Detect which cell encompasses the target text, then output its [x, y] center coordinate. 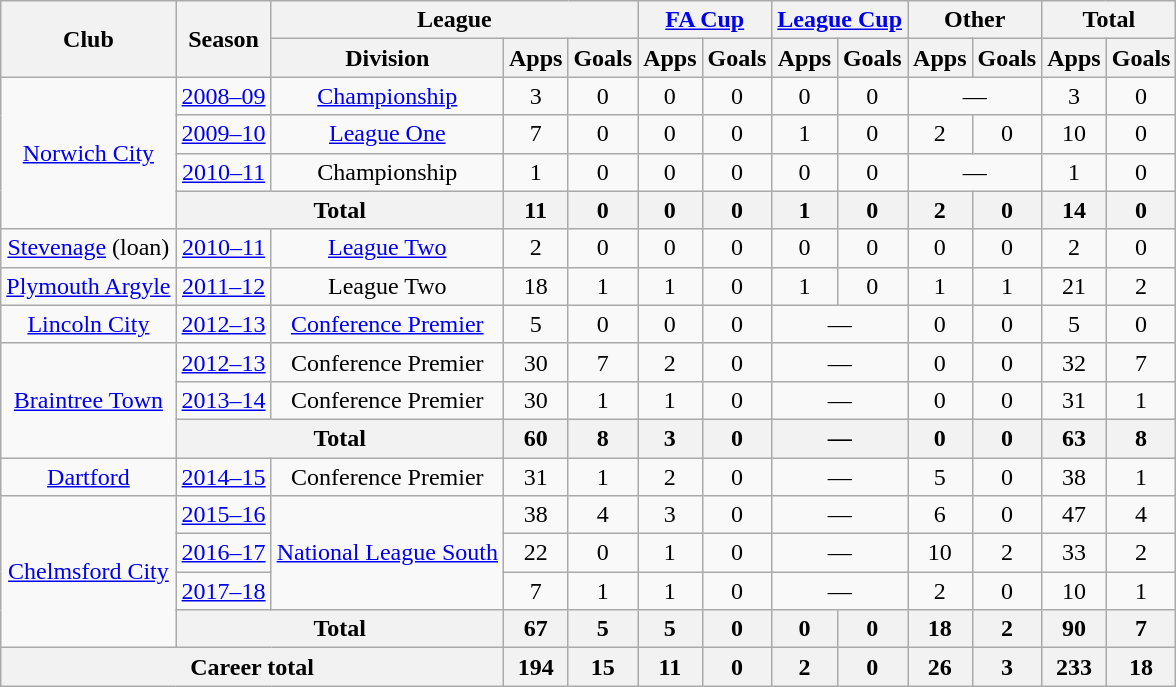
63 [1074, 438]
Plymouth Argyle [88, 286]
Norwich City [88, 153]
Chelmsford City [88, 572]
6 [940, 515]
67 [535, 629]
90 [1074, 629]
2013–14 [224, 400]
26 [940, 667]
National League South [387, 553]
60 [535, 438]
2017–18 [224, 591]
Career total [252, 667]
2016–17 [224, 553]
League Cup [840, 20]
2014–15 [224, 477]
233 [1074, 667]
Stevenage (loan) [88, 248]
2015–16 [224, 515]
2009–10 [224, 134]
Dartford [88, 477]
32 [1074, 362]
2011–12 [224, 286]
14 [1074, 210]
Other [975, 20]
47 [1074, 515]
Braintree Town [88, 400]
21 [1074, 286]
Lincoln City [88, 324]
League One [387, 134]
Division [387, 58]
22 [535, 553]
Season [224, 39]
194 [535, 667]
33 [1074, 553]
2008–09 [224, 96]
FA Cup [705, 20]
League [454, 20]
Club [88, 39]
15 [603, 667]
